Pinpoint the cell where the given text exists, returning its [x, y] midpoint coordinate. 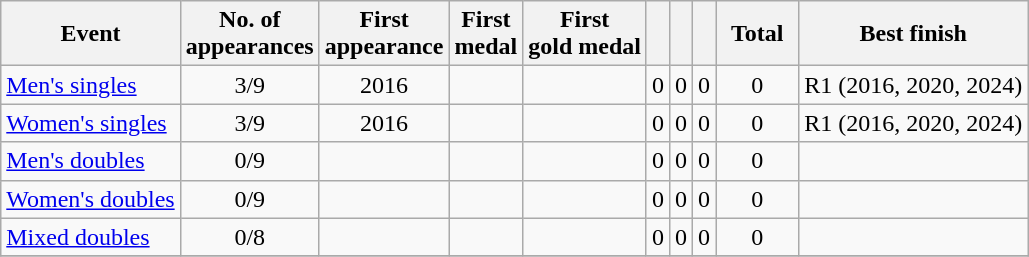
Total [758, 34]
Men's singles [90, 85]
Firstgold medal [585, 34]
0/8 [250, 237]
Firstappearance [384, 34]
Event [90, 34]
Firstmedal [486, 34]
Women's doubles [90, 199]
No. ofappearances [250, 34]
Mixed doubles [90, 237]
Best finish [914, 34]
Women's singles [90, 123]
Men's doubles [90, 161]
